Capture the cell that displays the provided text and extract its (x, y) central coordinate. 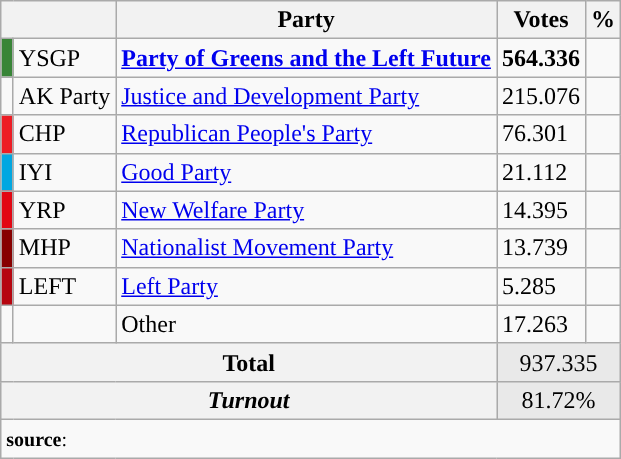
Total (249, 362)
17.263 (540, 324)
Party of Greens and the Left Future (306, 58)
YSGP (64, 58)
Votes (540, 20)
Nationalist Movement Party (306, 248)
21.112 (540, 172)
IYI (64, 172)
Left Party (306, 286)
Good Party (306, 172)
New Welfare Party (306, 210)
source: (311, 438)
% (604, 20)
14.395 (540, 210)
76.301 (540, 134)
5.285 (540, 286)
AK Party (64, 96)
Republican People's Party (306, 134)
YRP (64, 210)
81.72% (558, 400)
Party (306, 20)
937.335 (558, 362)
13.739 (540, 248)
Other (306, 324)
215.076 (540, 96)
Turnout (249, 400)
Justice and Development Party (306, 96)
MHP (64, 248)
CHP (64, 134)
LEFT (64, 286)
564.336 (540, 58)
